Determine the [X, Y] coordinate at the center of the cell enclosing the given text.  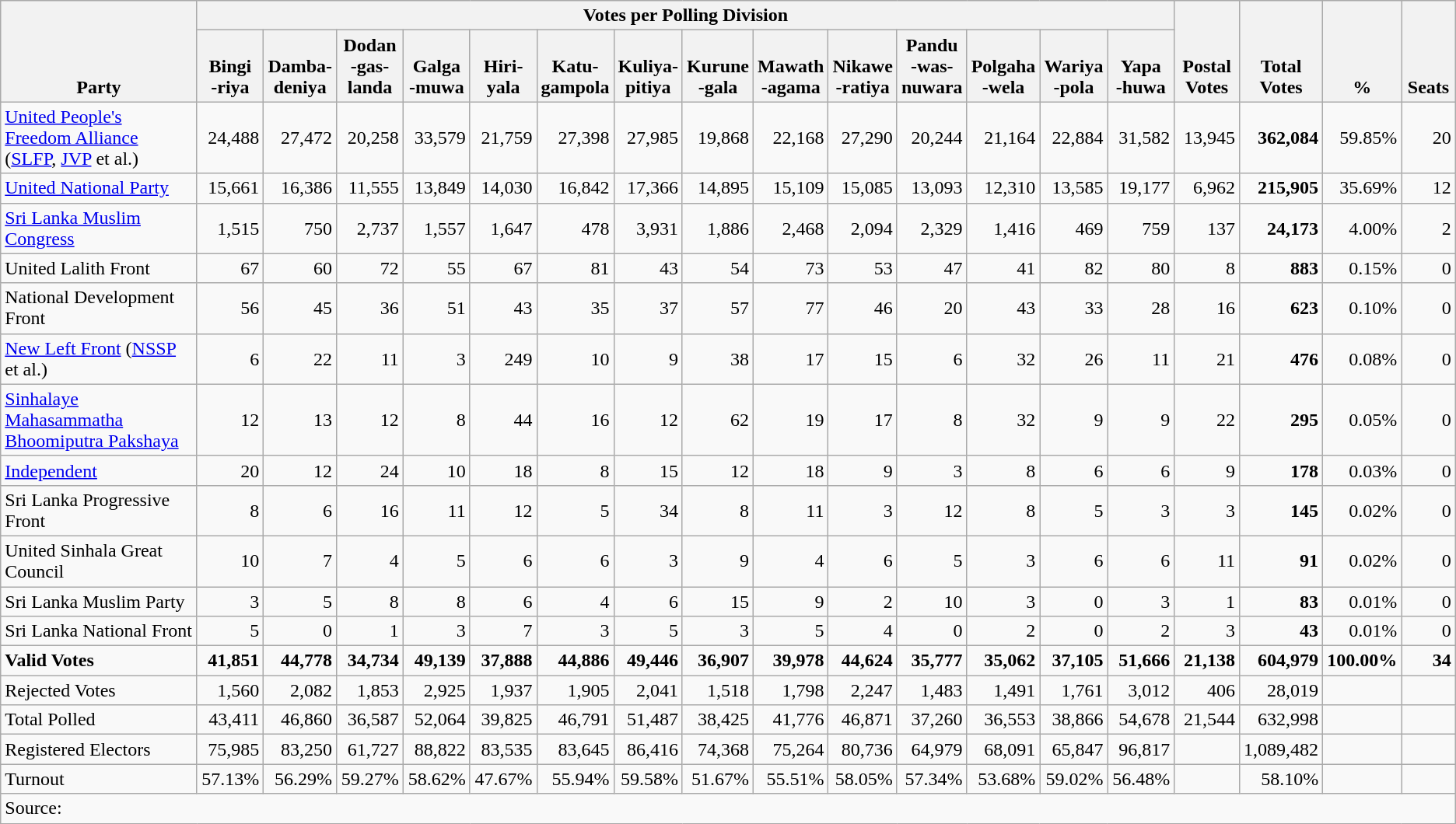
Sinhalaye Mahasammatha Bhoomiputra Pakshaya [99, 420]
Total Votes [1282, 51]
26 [1073, 359]
13,585 [1073, 188]
Rejected Votes [99, 690]
68,091 [1003, 749]
2,468 [791, 229]
75,985 [230, 749]
21,164 [1003, 138]
3,012 [1141, 690]
39,825 [503, 720]
37 [648, 308]
65,847 [1073, 749]
54 [717, 268]
Yapa-huwa [1141, 66]
22,884 [1073, 138]
21 [1207, 359]
1,491 [1003, 690]
36,907 [717, 661]
4.00% [1363, 229]
100.00% [1363, 661]
19 [791, 420]
59.27% [370, 779]
28 [1141, 308]
215,905 [1282, 188]
31,582 [1141, 138]
44,886 [576, 661]
16,842 [576, 188]
Sri Lanka Muslim Congress [99, 229]
51.67% [717, 779]
Turnout [99, 779]
PostalVotes [1207, 51]
36 [370, 308]
20,258 [370, 138]
27,398 [576, 138]
New Left Front (NSSP et al.) [99, 359]
82 [1073, 268]
Registered Electors [99, 749]
759 [1141, 229]
80 [1141, 268]
2,925 [436, 690]
46,791 [576, 720]
Pandu-was-nuwara [932, 66]
2,247 [863, 690]
249 [503, 359]
469 [1073, 229]
623 [1282, 308]
56.48% [1141, 779]
Sri Lanka Progressive Front [99, 510]
34,734 [370, 661]
Galga-muwa [436, 66]
36,587 [370, 720]
59.58% [648, 779]
33 [1073, 308]
178 [1282, 470]
41,851 [230, 661]
83,535 [503, 749]
15,085 [863, 188]
37,260 [932, 720]
476 [1282, 359]
49,139 [436, 661]
83 [1282, 601]
74,368 [717, 749]
3,931 [648, 229]
21,138 [1207, 661]
77 [791, 308]
83,250 [300, 749]
Sri Lanka Muslim Party [99, 601]
632,998 [1282, 720]
2,082 [300, 690]
59.02% [1073, 779]
1,937 [503, 690]
38,425 [717, 720]
46,871 [863, 720]
1,515 [230, 229]
62 [717, 420]
17,366 [648, 188]
58.62% [436, 779]
21,759 [503, 138]
United National Party [99, 188]
16,386 [300, 188]
% [1363, 51]
20,244 [932, 138]
44,624 [863, 661]
55 [436, 268]
58.05% [863, 779]
47.67% [503, 779]
19,177 [1141, 188]
478 [576, 229]
41 [1003, 268]
56 [230, 308]
44,778 [300, 661]
38 [717, 359]
73 [791, 268]
91 [1282, 561]
41,776 [791, 720]
19,868 [717, 138]
Kurune-gala [717, 66]
56.29% [300, 779]
83,645 [576, 749]
362,084 [1282, 138]
38,866 [1073, 720]
Dodan-gas-landa [370, 66]
33,579 [436, 138]
406 [1207, 690]
24,173 [1282, 229]
1,853 [370, 690]
46 [863, 308]
36,553 [1003, 720]
96,817 [1141, 749]
35 [576, 308]
52,064 [436, 720]
13 [300, 420]
88,822 [436, 749]
1,647 [503, 229]
13,093 [932, 188]
Bingi-riya [230, 66]
57.13% [230, 779]
1,905 [576, 690]
43,411 [230, 720]
27,472 [300, 138]
28,019 [1282, 690]
Damba-deniya [300, 66]
35.69% [1363, 188]
Wariya-pola [1073, 66]
51,487 [648, 720]
604,979 [1282, 661]
72 [370, 268]
Katu-gampola [576, 66]
55.94% [576, 779]
15,109 [791, 188]
1,483 [932, 690]
11,555 [370, 188]
51 [436, 308]
2,094 [863, 229]
145 [1282, 510]
Nikawe-ratiya [863, 66]
1,089,482 [1282, 749]
0.03% [1363, 470]
750 [300, 229]
12,310 [1003, 188]
Mawath-agama [791, 66]
24,488 [230, 138]
51,666 [1141, 661]
27,290 [863, 138]
54,678 [1141, 720]
35,777 [932, 661]
15,661 [230, 188]
49,446 [648, 661]
Total Polled [99, 720]
24 [370, 470]
39,978 [791, 661]
59.85% [1363, 138]
13,849 [436, 188]
2,041 [648, 690]
137 [1207, 229]
National Development Front [99, 308]
21,544 [1207, 720]
64,979 [932, 749]
1,416 [1003, 229]
Votes per Polling Division [686, 16]
81 [576, 268]
295 [1282, 420]
14,895 [717, 188]
United Sinhala Great Council [99, 561]
86,416 [648, 749]
80,736 [863, 749]
47 [932, 268]
14,030 [503, 188]
45 [300, 308]
1,518 [717, 690]
Valid Votes [99, 661]
57.34% [932, 779]
2,737 [370, 229]
Independent [99, 470]
60 [300, 268]
37,888 [503, 661]
1,886 [717, 229]
2,329 [932, 229]
0.05% [1363, 420]
Seats [1429, 51]
Kuliya-pitiya [648, 66]
46,860 [300, 720]
0.08% [1363, 359]
0.10% [1363, 308]
57 [717, 308]
1,761 [1073, 690]
Polgaha-wela [1003, 66]
1,557 [436, 229]
53 [863, 268]
1,798 [791, 690]
75,264 [791, 749]
44 [503, 420]
61,727 [370, 749]
United Lalith Front [99, 268]
0.15% [1363, 268]
58.10% [1282, 779]
53.68% [1003, 779]
55.51% [791, 779]
35,062 [1003, 661]
Hiri-yala [503, 66]
6,962 [1207, 188]
13,945 [1207, 138]
37,105 [1073, 661]
Source: [728, 808]
22,168 [791, 138]
Party [99, 51]
883 [1282, 268]
United People's Freedom Alliance (SLFP, JVP et al.) [99, 138]
Sri Lanka National Front [99, 631]
27,985 [648, 138]
1,560 [230, 690]
